Capture the cell that displays the provided text and extract its (x, y) central coordinate. 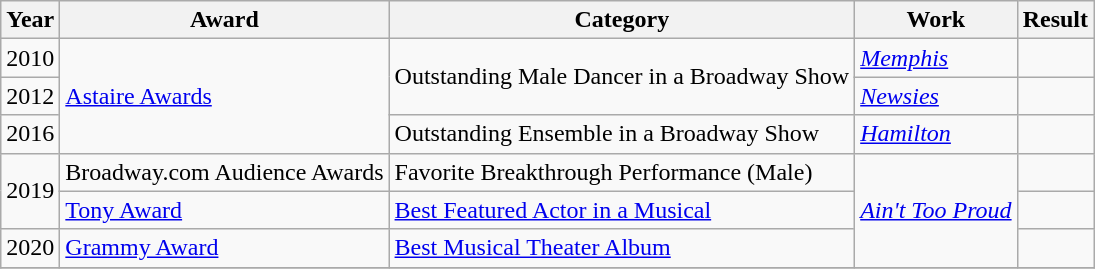
Hamilton (936, 134)
Category (622, 20)
Favorite Breakthrough Performance (Male) (622, 172)
2020 (30, 248)
Memphis (936, 58)
2016 (30, 134)
Tony Award (224, 210)
Broadway.com Audience Awards (224, 172)
Outstanding Male Dancer in a Broadway Show (622, 77)
Ain't Too Proud (936, 210)
Newsies (936, 96)
2012 (30, 96)
Award (224, 20)
Result (1055, 20)
Work (936, 20)
Outstanding Ensemble in a Broadway Show (622, 134)
Grammy Award (224, 248)
Best Musical Theater Album (622, 248)
Year (30, 20)
2010 (30, 58)
Astaire Awards (224, 96)
Best Featured Actor in a Musical (622, 210)
2019 (30, 191)
